Pinpoint the cell where the given text exists, returning its (X, Y) midpoint coordinate. 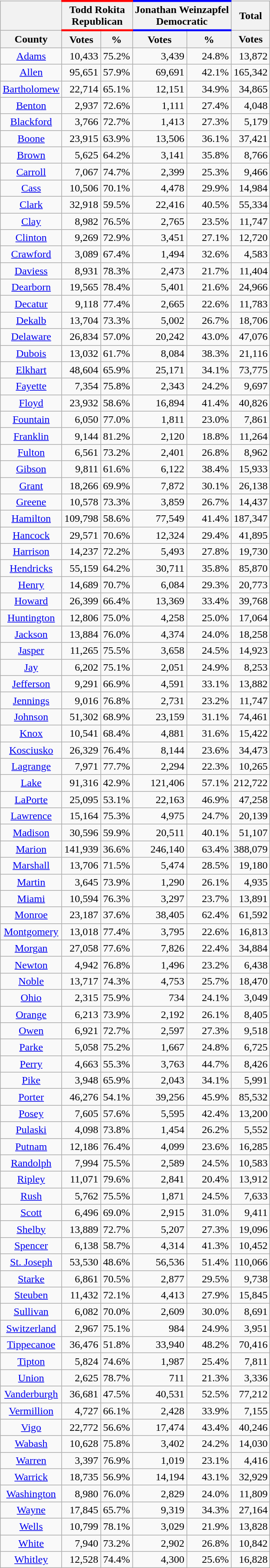
3,451 (160, 238)
81.2% (117, 436)
2,399 (160, 171)
12,186 (81, 1146)
38.3% (209, 353)
Morgan (31, 948)
46.9% (209, 800)
27.1% (209, 238)
22,416 (160, 204)
8,405 (250, 1015)
Cass (31, 188)
75.9% (117, 998)
14,030 (250, 1444)
1,111 (160, 105)
Jay (31, 667)
58.7% (117, 1245)
29,571 (81, 535)
2,841 (160, 1179)
74.7% (117, 171)
74.6% (117, 1361)
Noble (31, 981)
76.9% (117, 1460)
4,753 (160, 981)
28.5% (209, 866)
9,466 (250, 171)
3,029 (160, 1526)
7,155 (250, 1411)
74.3% (117, 981)
57.9% (117, 72)
72.1% (117, 1295)
47,258 (250, 800)
10,506 (81, 188)
40,826 (250, 403)
36.6% (117, 849)
Lawrence (31, 816)
4,975 (160, 816)
21.6% (209, 287)
2,665 (160, 304)
9,811 (81, 469)
78.3% (117, 271)
34,473 (250, 750)
33.1% (209, 684)
Clay (31, 221)
70.5% (117, 1278)
55,159 (81, 568)
Posey (31, 1113)
Jennings (31, 700)
2,043 (160, 1080)
10,842 (250, 1543)
59.5% (117, 204)
14,923 (250, 651)
70.6% (117, 535)
24.7% (209, 816)
45.9% (209, 1097)
68.9% (117, 717)
29.9% (209, 188)
Jackson (31, 634)
70.1% (117, 188)
13,706 (81, 866)
59.9% (117, 833)
Tipton (31, 1361)
12,806 (81, 618)
9,411 (250, 1212)
43.1% (209, 1477)
6,050 (81, 419)
14,194 (160, 1477)
4,300 (160, 1560)
6,084 (160, 585)
Adams (31, 56)
Dekalb (31, 320)
51,302 (81, 717)
75.0% (117, 618)
5,762 (81, 1196)
2,051 (160, 667)
3,141 (160, 155)
Fulton (31, 452)
20,139 (250, 816)
25.3% (209, 171)
Randolph (31, 1163)
72.9% (117, 238)
5,401 (160, 287)
3,859 (160, 502)
2,829 (160, 1493)
10,578 (81, 502)
53.1% (117, 800)
8,084 (160, 353)
63.4% (209, 849)
11,264 (250, 436)
43.4% (209, 1427)
22.3% (209, 767)
Pike (31, 1080)
Total (250, 16)
1,811 (160, 419)
Newton (31, 965)
6,082 (81, 1312)
18,470 (250, 981)
30,596 (81, 833)
76.5% (117, 221)
Madison (31, 833)
13,912 (250, 1179)
34.3% (209, 1510)
57.0% (117, 337)
3,439 (160, 56)
St. Joseph (31, 1262)
32.6% (209, 254)
Todd RokitaRepublican (97, 16)
7,354 (81, 386)
54.1% (117, 1097)
27,164 (250, 1510)
26,399 (81, 601)
Whitley (31, 1560)
40.1% (209, 833)
31.0% (209, 1212)
47,076 (250, 337)
2,428 (160, 1411)
55.3% (117, 1064)
1,290 (160, 882)
74,461 (250, 717)
3,645 (81, 882)
Knox (31, 733)
41,895 (250, 535)
13,884 (81, 634)
32,918 (81, 204)
48.6% (117, 1262)
734 (160, 998)
Daviess (31, 271)
11,783 (250, 304)
Washington (31, 1493)
Montgomery (31, 932)
8,253 (250, 667)
12,720 (250, 238)
212,722 (250, 783)
57.6% (117, 1113)
19,565 (81, 287)
Steuben (31, 1295)
15,422 (250, 733)
7,605 (81, 1113)
Orange (31, 1015)
27.8% (209, 552)
2,294 (160, 767)
10,452 (250, 1245)
44.7% (209, 1064)
21.3% (209, 1378)
Johnson (31, 717)
74.4% (117, 1560)
Scott (31, 1212)
78.7% (117, 1378)
31.1% (209, 717)
42.1% (209, 72)
56.6% (117, 1427)
3,795 (160, 932)
6,561 (81, 452)
2,343 (160, 386)
2,765 (160, 221)
10,594 (81, 899)
34.9% (209, 89)
72.2% (117, 552)
984 (160, 1328)
4,583 (250, 254)
Lake (31, 783)
8,766 (250, 155)
4,591 (160, 684)
4,048 (250, 105)
10,265 (250, 767)
51,107 (250, 833)
Ohio (31, 998)
10,628 (81, 1444)
39,256 (160, 1097)
Henry (31, 585)
19,096 (250, 1229)
70,416 (250, 1345)
5,474 (160, 866)
22.4% (209, 948)
51.8% (117, 1345)
4,663 (81, 1064)
78.1% (117, 1526)
29.3% (209, 585)
6,138 (81, 1245)
70.7% (117, 585)
40,246 (250, 1427)
1,987 (160, 1361)
7,826 (160, 948)
2,967 (81, 1328)
246,140 (160, 849)
25.6% (209, 1560)
Howard (31, 601)
53,530 (81, 1262)
3,658 (160, 651)
Warrick (31, 1477)
7,971 (81, 767)
9,144 (81, 436)
10,583 (250, 1163)
2,315 (81, 998)
18,258 (250, 634)
62.4% (209, 915)
6,496 (81, 1212)
Brown (31, 155)
57.1% (209, 783)
5,493 (160, 552)
11,809 (250, 1493)
10,799 (81, 1526)
20,242 (160, 337)
2,902 (160, 1543)
23.5% (209, 221)
5,824 (81, 1361)
6,202 (81, 667)
Marion (31, 849)
85,532 (250, 1097)
77,549 (160, 519)
65.7% (117, 1510)
19,730 (250, 552)
Vermillion (31, 1411)
7,811 (250, 1361)
9,291 (81, 684)
12,151 (160, 89)
Allen (31, 72)
67.4% (117, 254)
8,144 (160, 750)
4,099 (160, 1146)
8,980 (81, 1493)
Marshall (31, 866)
9,319 (160, 1510)
18,266 (81, 486)
Union (31, 1378)
85,870 (250, 568)
Huntington (31, 618)
27.9% (209, 1295)
8,691 (250, 1312)
22,772 (81, 1427)
2,915 (160, 1212)
8,982 (81, 221)
14,984 (250, 188)
1,496 (160, 965)
Floyd (31, 403)
22,714 (81, 89)
21,116 (250, 353)
77.6% (117, 948)
48.2% (209, 1345)
110,066 (250, 1262)
5,002 (160, 320)
77.7% (117, 767)
72.6% (117, 105)
16,285 (250, 1146)
Tippecanoe (31, 1345)
23,932 (81, 403)
16,828 (250, 1560)
18.8% (209, 436)
109,798 (81, 519)
13,882 (250, 684)
6,861 (81, 1278)
5,552 (250, 1130)
2,877 (160, 1278)
Martin (31, 882)
3,089 (81, 254)
25.4% (209, 1361)
7,994 (81, 1163)
2,625 (81, 1378)
23,187 (81, 915)
23,159 (160, 717)
4,413 (160, 1295)
12,528 (81, 1560)
68.4% (117, 733)
9,738 (250, 1278)
15,845 (250, 1295)
75.3% (117, 816)
Wayne (31, 1510)
Spencer (31, 1245)
36,476 (81, 1345)
Wabash (31, 1444)
Lagrange (31, 767)
37,421 (250, 138)
23.7% (209, 899)
6,921 (81, 1031)
61,592 (250, 915)
25.7% (209, 981)
3,336 (250, 1378)
51.4% (209, 1262)
43.0% (209, 337)
3,049 (250, 998)
LaPorte (31, 800)
Switzerland (31, 1328)
19,180 (250, 866)
Dubois (31, 353)
13,369 (160, 601)
52.5% (209, 1394)
8,962 (250, 452)
76.3% (117, 899)
24.1% (209, 998)
3,763 (160, 1064)
8,426 (250, 1064)
Fayette (31, 386)
3,951 (250, 1328)
Clark (31, 204)
Parke (31, 1048)
11,404 (250, 271)
13,200 (250, 1113)
13,704 (81, 320)
32,929 (250, 1477)
Carroll (31, 171)
13,506 (160, 138)
8,931 (81, 271)
26,329 (81, 750)
73.8% (117, 1130)
2,473 (160, 271)
15,933 (250, 469)
4,258 (160, 618)
36.1% (209, 138)
Rush (31, 1196)
38.4% (209, 469)
27,058 (81, 948)
30.1% (209, 486)
10,433 (81, 56)
14,689 (81, 585)
Pulaski (31, 1130)
Ripley (31, 1179)
3,766 (81, 122)
4,881 (160, 733)
3,948 (81, 1080)
Jefferson (31, 684)
Putnam (31, 1146)
4,942 (81, 965)
2,937 (81, 105)
1,413 (160, 122)
34,884 (250, 948)
13,828 (250, 1526)
91,316 (81, 783)
61.7% (117, 353)
14,437 (250, 502)
5,179 (250, 122)
Porter (31, 1097)
77,212 (250, 1394)
13,717 (81, 981)
18,735 (81, 1477)
Monroe (31, 915)
Franklin (31, 436)
Dearborn (31, 287)
7,872 (160, 486)
69.9% (117, 486)
3,402 (160, 1444)
1,494 (160, 254)
9,697 (250, 386)
2,401 (160, 452)
6,213 (81, 1015)
4,098 (81, 1130)
26,138 (250, 486)
48,604 (81, 370)
71.5% (117, 866)
13,891 (250, 899)
33,940 (160, 1345)
42.4% (209, 1113)
14,237 (81, 552)
5,991 (250, 1080)
4,935 (250, 882)
63.9% (117, 138)
39,768 (250, 601)
25,095 (81, 800)
Gibson (31, 469)
9,016 (81, 700)
15,164 (81, 816)
2,731 (160, 700)
18,706 (250, 320)
Miami (31, 899)
7,861 (250, 419)
Perry (31, 1064)
34,865 (250, 89)
6,122 (160, 469)
24,966 (250, 287)
73,775 (250, 370)
2,609 (160, 1312)
Shelby (31, 1229)
Clinton (31, 238)
23,915 (81, 138)
2,589 (160, 1163)
Fountain (31, 419)
20.4% (209, 1179)
4,727 (81, 1411)
Decatur (31, 304)
5,595 (160, 1113)
11,432 (81, 1295)
Greene (31, 502)
12,324 (160, 535)
388,079 (250, 849)
13,889 (81, 1229)
61.6% (117, 469)
11,265 (81, 651)
33.4% (209, 601)
78.4% (117, 287)
Blackford (31, 122)
40.5% (209, 204)
37.6% (117, 915)
9,518 (250, 1031)
22,163 (160, 800)
Elkhart (31, 370)
5,058 (81, 1048)
6,725 (250, 1048)
5,625 (81, 155)
1,454 (160, 1130)
25,171 (160, 370)
4,374 (160, 634)
20,773 (250, 585)
121,406 (160, 783)
66.4% (117, 601)
56,536 (160, 1262)
Vigo (31, 1427)
Jasper (31, 651)
40,531 (160, 1394)
46,276 (81, 1097)
69.0% (117, 1212)
141,939 (81, 849)
16,894 (160, 403)
65.1% (117, 89)
1,019 (160, 1460)
Starke (31, 1278)
69,691 (160, 72)
2,597 (160, 1031)
21.7% (209, 271)
County (31, 39)
17,064 (250, 618)
Hancock (31, 535)
1,667 (160, 1048)
165,342 (250, 72)
Harrison (31, 552)
20,511 (160, 833)
66.1% (117, 1411)
Benton (31, 105)
Jonathan WeinzapfelDemocratic (182, 16)
38,405 (160, 915)
7,067 (81, 171)
31.6% (209, 733)
3,397 (81, 1460)
33.9% (209, 1411)
187,347 (250, 519)
Bartholomew (31, 89)
White (31, 1543)
4,314 (160, 1245)
3,297 (160, 899)
30,711 (160, 568)
47.5% (117, 1394)
25.0% (209, 618)
13,872 (250, 56)
7,940 (81, 1543)
56.9% (117, 1477)
Grant (31, 486)
Hendricks (31, 568)
23.1% (209, 1460)
70.0% (117, 1312)
Vanderburgh (31, 1394)
Boone (31, 138)
Warren (31, 1460)
17,474 (160, 1427)
42.9% (117, 783)
95,651 (81, 72)
55,334 (250, 204)
9,269 (81, 238)
21.9% (209, 1526)
Crawford (31, 254)
2,192 (160, 1015)
13,018 (81, 932)
Sullivan (31, 1312)
11,071 (81, 1179)
17,845 (81, 1510)
5,207 (160, 1229)
711 (160, 1378)
1,871 (160, 1196)
Wells (31, 1526)
9,118 (81, 304)
23.0% (209, 419)
41.3% (209, 1245)
79.6% (117, 1179)
29.4% (209, 535)
7,633 (250, 1196)
27.4% (209, 105)
16,813 (250, 932)
2,120 (160, 436)
Delaware (31, 337)
26.2% (209, 1130)
Owen (31, 1031)
Hamilton (31, 519)
77.0% (117, 419)
29.5% (209, 1278)
66.9% (117, 684)
36,681 (81, 1394)
30.0% (209, 1312)
6,438 (250, 965)
Kosciusko (31, 750)
26,834 (81, 337)
10,541 (81, 733)
13,032 (81, 353)
4,416 (250, 1460)
4,478 (160, 188)
